Capture the cell that displays the provided text and extract its (X, Y) central coordinate. 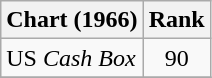
Rank (176, 20)
90 (176, 58)
US Cash Box (72, 58)
Chart (1966) (72, 20)
